Determine the (X, Y) coordinate at the center of the cell enclosing the given text.  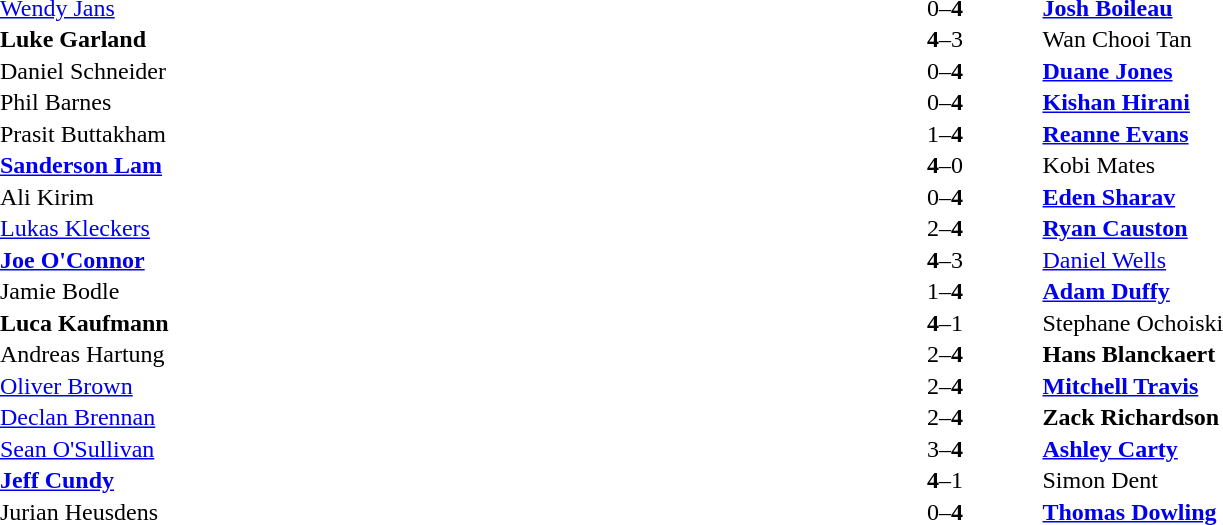
4–0 (944, 165)
3–4 (944, 449)
